Determine the (x, y) coordinate at the center of the cell enclosing the given text.  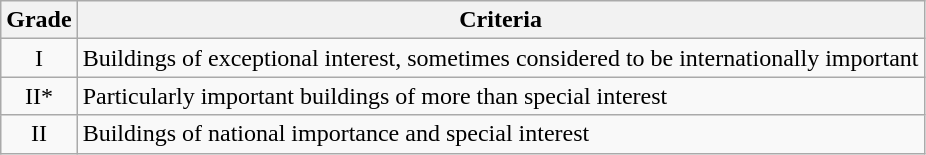
Grade (39, 20)
Buildings of national importance and special interest (500, 134)
Particularly important buildings of more than special interest (500, 96)
Criteria (500, 20)
I (39, 58)
Buildings of exceptional interest, sometimes considered to be internationally important (500, 58)
II (39, 134)
II* (39, 96)
